Locate the cell with the specified text and output its [x, y] center coordinate. 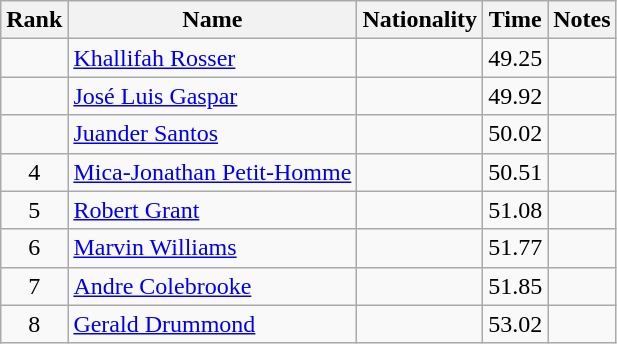
8 [34, 324]
53.02 [516, 324]
7 [34, 286]
49.92 [516, 96]
Name [212, 20]
José Luis Gaspar [212, 96]
Gerald Drummond [212, 324]
Notes [582, 20]
51.77 [516, 248]
50.51 [516, 172]
Mica-Jonathan Petit-Homme [212, 172]
Time [516, 20]
Robert Grant [212, 210]
Andre Colebrooke [212, 286]
51.08 [516, 210]
5 [34, 210]
50.02 [516, 134]
Marvin Williams [212, 248]
49.25 [516, 58]
6 [34, 248]
Rank [34, 20]
Nationality [420, 20]
51.85 [516, 286]
Khallifah Rosser [212, 58]
Juander Santos [212, 134]
4 [34, 172]
